Provide the [X, Y] coordinate of the cell's center where the given text is located.  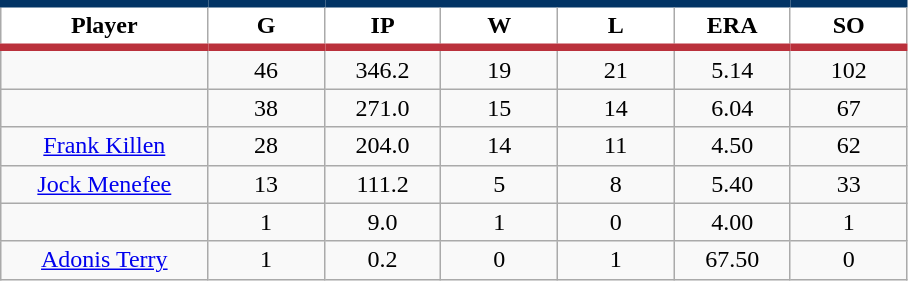
0.2 [382, 260]
38 [266, 108]
SO [848, 26]
11 [616, 146]
19 [500, 68]
15 [500, 108]
5 [500, 184]
46 [266, 68]
4.50 [732, 146]
13 [266, 184]
W [500, 26]
8 [616, 184]
67 [848, 108]
111.2 [382, 184]
271.0 [382, 108]
Adonis Terry [104, 260]
5.40 [732, 184]
33 [848, 184]
21 [616, 68]
ERA [732, 26]
102 [848, 68]
Frank Killen [104, 146]
L [616, 26]
4.00 [732, 222]
67.50 [732, 260]
9.0 [382, 222]
204.0 [382, 146]
IP [382, 26]
Player [104, 26]
Jock Menefee [104, 184]
28 [266, 146]
62 [848, 146]
G [266, 26]
6.04 [732, 108]
5.14 [732, 68]
346.2 [382, 68]
